Return the (x, y) coordinate for the center point of the cell that contains the specified text.  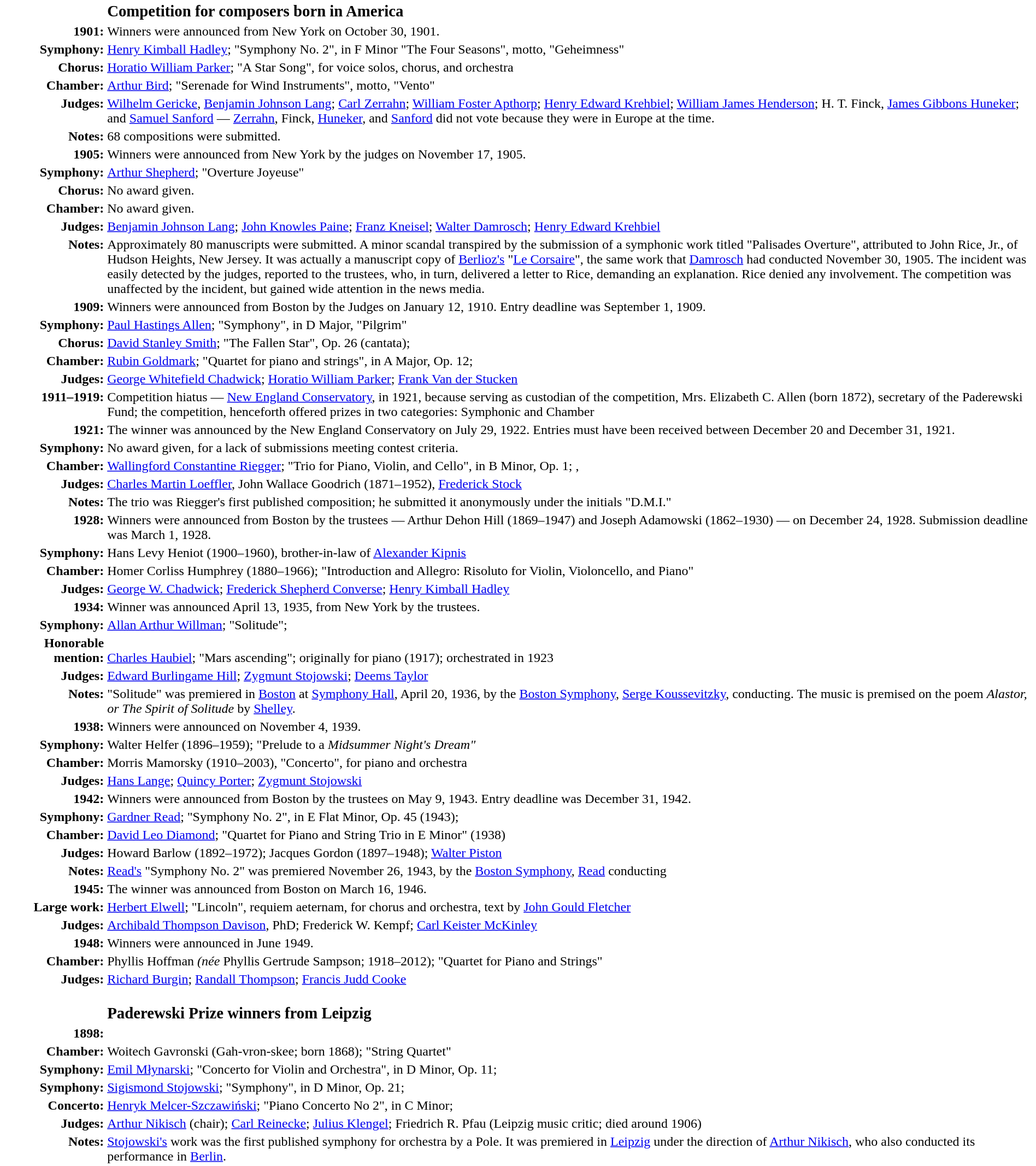
Paderewski Prize winners from Leipzig (570, 1013)
Allan Arthur Willman; "Solitude"; (570, 625)
David Leo Diamond; "Quartet for Piano and String Trio in E Minor" (1938) (570, 835)
Winner was announced April 13, 1935, from New York by the trustees. (570, 607)
No award given, for a lack of submissions meeting contest criteria. (570, 448)
Winners were announced in June 1949. (570, 943)
Winners were announced from Boston by the trustees on May 9, 1943. Entry deadline was December 31, 1942. (570, 799)
1905: (54, 154)
George Whitefield Chadwick; Horatio William Parker; Frank Van der Stucken (570, 379)
Charles Martin Loeffler, John Wallace Goodrich (1871–1952), Frederick Stock (570, 484)
Herbert Elwell; "Lincoln", requiem aeternam, for chorus and orchestra, text by John Gould Fletcher (570, 907)
Archibald Thompson Davison, PhD; Frederick W. Kempf; Carl Keister McKinley (570, 925)
1928: (54, 527)
1942: (54, 799)
Richard Burgin; Randall Thompson; Francis Judd Cooke (570, 986)
Large work: (54, 907)
1909: (54, 307)
Honorablemention: (54, 651)
Competition for composers born in America (570, 11)
Hans Lange; Quincy Porter; Zygmunt Stojowski (570, 781)
Rubin Goldmark; "Quartet for piano and strings", in A Major, Op. 12; (570, 361)
George W. Chadwick; Frederick Shepherd Converse; Henry Kimball Hadley (570, 589)
Phyllis Hoffman (née Phyllis Gertrude Sampson; 1918–2012); "Quartet for Piano and Strings" (570, 961)
Morris Mamorsky (1910–2003), "Concerto", for piano and orchestra (570, 763)
Edward Burlingame Hill; Zygmunt Stojowski; Deems Taylor (570, 676)
The winner was announced by the New England Conservatory on July 29, 1922. Entries must have been received between December 20 and December 31, 1921. (570, 430)
1921: (54, 430)
68 compositions were submitted. (570, 136)
Paul Hastings Allen; "Symphony", in D Major, "Pilgrim" (570, 325)
Homer Corliss Humphrey (1880–1966); "Introduction and Allegro: Risoluto for Violin, Violoncello, and Piano" (570, 571)
Wallingford Constantine Riegger; "Trio for Piano, Violin, and Cello", in B Minor, Op. 1; , (570, 466)
Woitech Gavronski (Gah-vron-skee; born 1868); "String Quartet" (570, 1051)
1948: (54, 943)
Charles Haubiel; "Mars ascending"; originally for piano (1917); orchestrated in 1923 (570, 651)
The winner was announced from Boston on March 16, 1946. (570, 889)
Howard Barlow (1892–1972); Jacques Gordon (1897–1948); Walter Piston (570, 853)
Hans Levy Heniot (1900–1960), brother-in-law of Alexander Kipnis (570, 553)
Read's "Symphony No. 2" was premiered November 26, 1943, by the Boston Symphony, Read conducting (570, 871)
1938: (54, 726)
Henry Kimball Hadley; "Symphony No. 2", in F Minor "The Four Seasons", motto, "Geheimness" (570, 49)
David Stanley Smith; "The Fallen Star", Op. 26 (cantata); (570, 343)
1934: (54, 607)
Horatio William Parker; "A Star Song", for voice solos, chorus, and orchestra (570, 67)
Walter Helfer (1896–1959); "Prelude to a Midsummer Night's Dream" (570, 745)
The trio was Riegger's first published composition; he submitted it anonymously under the initials "D.M.I." (570, 502)
Winners were announced on November 4, 1939. (570, 726)
1945: (54, 889)
Winners were announced from New York on October 30, 1901. (570, 31)
Sigismond Stojowski; "Symphony", in D Minor, Op. 21; (570, 1087)
Benjamin Johnson Lang; John Knowles Paine; Franz Kneisel; Walter Damrosch; Henry Edward Krehbiel (570, 226)
Arthur Bird; "Serenade for Wind Instruments", motto, "Vento" (570, 85)
1911–1919: (54, 405)
Emil Młynarski; "Concerto for Violin and Orchestra", in D Minor, Op. 11; (570, 1069)
Arthur Nikisch (chair); Carl Reinecke; Julius Klengel; Friedrich R. Pfau (Leipzig music critic; died around 1906) (570, 1123)
Winners were announced from Boston by the Judges on January 12, 1910. Entry deadline was September 1, 1909. (570, 307)
1901: (54, 31)
Henryk Melcer-Szczawiński; "Piano Concerto No 2", in C Minor; (570, 1105)
Arthur Shepherd; "Overture Joyeuse" (570, 172)
Winners were announced from New York by the judges on November 17, 1905. (570, 154)
Gardner Read; "Symphony No. 2", in E Flat Minor, Op. 45 (1943); (570, 817)
Concerto: (54, 1105)
1898: (54, 1033)
